Output the (X, Y) coordinate of the center of the cell containing the given text.  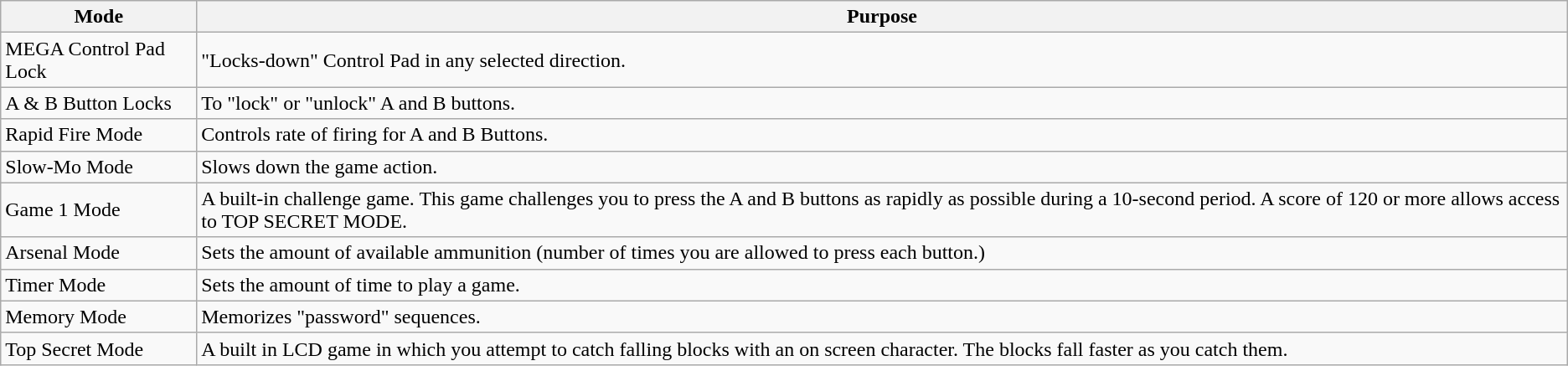
Arsenal Mode (99, 253)
A & B Button Locks (99, 103)
Sets the amount of available ammunition (number of times you are allowed to press each button.) (883, 253)
MEGA Control Pad Lock (99, 60)
Rapid Fire Mode (99, 135)
Timer Mode (99, 285)
"Locks-down" Control Pad in any selected direction. (883, 60)
Slow-Mo Mode (99, 167)
Mode (99, 17)
Game 1 Mode (99, 209)
Controls rate of firing for A and B Buttons. (883, 135)
Purpose (883, 17)
Sets the amount of time to play a game. (883, 285)
Memorizes "password" sequences. (883, 317)
A built in LCD game in which you attempt to catch falling blocks with an on screen character. The blocks fall faster as you catch them. (883, 348)
Memory Mode (99, 317)
To "lock" or "unlock" A and B buttons. (883, 103)
Slows down the game action. (883, 167)
Top Secret Mode (99, 348)
